Determine the [X, Y] coordinate at the center of the cell enclosing the given text.  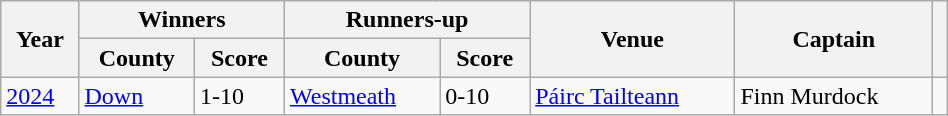
Winners [182, 20]
2024 [40, 96]
Down [136, 96]
0-10 [485, 96]
1-10 [239, 96]
Venue [632, 39]
Captain [834, 39]
Westmeath [362, 96]
Páirc Tailteann [632, 96]
Year [40, 39]
Runners-up [406, 20]
Finn Murdock [834, 96]
